Provide the [x, y] coordinate of the cell's center where the given text is located.  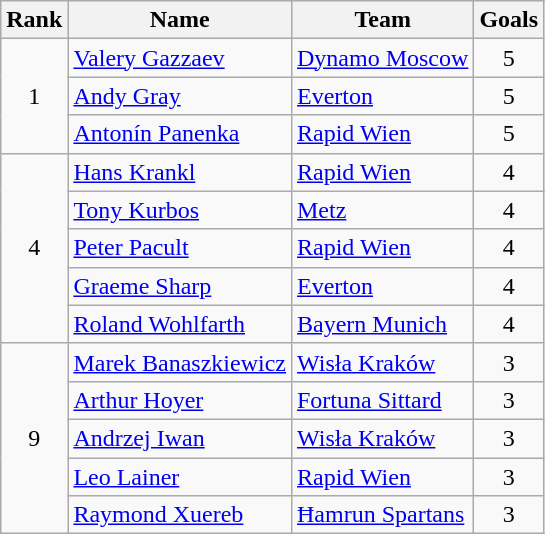
Leo Lainer [180, 477]
Antonín Panenka [180, 134]
9 [34, 438]
Dynamo Moscow [382, 58]
Andy Gray [180, 96]
Name [180, 20]
Andrzej Iwan [180, 438]
Peter Pacult [180, 248]
Rank [34, 20]
Bayern Munich [382, 324]
Roland Wohlfarth [180, 324]
Raymond Xuereb [180, 515]
Tony Kurbos [180, 210]
Fortuna Sittard [382, 400]
Marek Banaszkiewicz [180, 362]
Metz [382, 210]
Ħamrun Spartans [382, 515]
Valery Gazzaev [180, 58]
Graeme Sharp [180, 286]
Arthur Hoyer [180, 400]
Hans Krankl [180, 172]
Team [382, 20]
Goals [509, 20]
1 [34, 96]
